From the cell containing the given text, extract its center point as (x, y) coordinate. 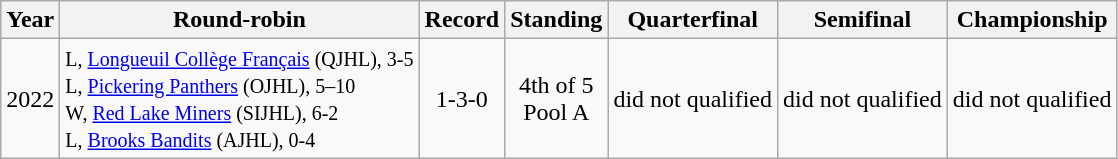
Record (462, 20)
Year (30, 20)
1-3-0 (462, 98)
Standing (556, 20)
2022 (30, 98)
Quarterfinal (693, 20)
L, Longueuil Collège Français (QJHL), 3-5L, Pickering Panthers (OJHL), 5–10W, Red Lake Miners (SIJHL), 6-2L, Brooks Bandits (AJHL), 0-4 (240, 98)
4th of 5 Pool A (556, 98)
Round-robin (240, 20)
Semifinal (863, 20)
Championship (1032, 20)
